Extract the (x, y) coordinate from the center of the cell holding the provided text.  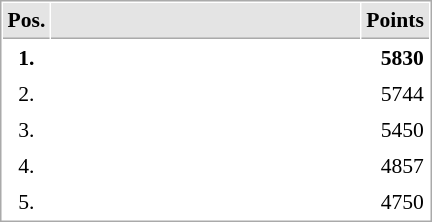
3. (26, 129)
4. (26, 165)
1. (26, 57)
4750 (396, 201)
5. (26, 201)
5450 (396, 129)
5830 (396, 57)
4857 (396, 165)
2. (26, 93)
Points (396, 21)
5744 (396, 93)
Pos. (26, 21)
